From the cell containing the given text, extract its center point as (X, Y) coordinate. 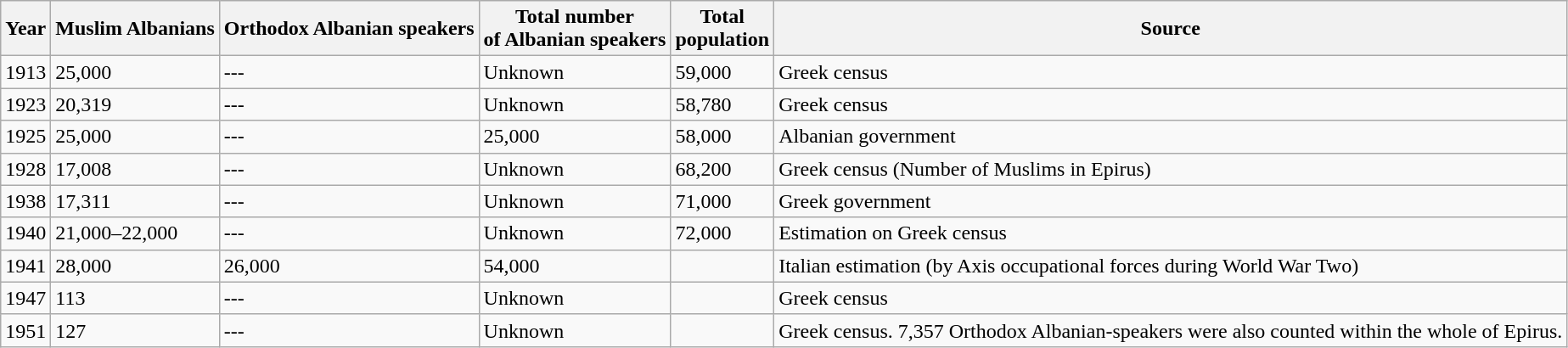
1951 (25, 330)
Greek government (1171, 201)
1923 (25, 104)
1940 (25, 233)
Greek census (Number of Muslims in Epirus) (1171, 169)
21,000–22,000 (135, 233)
Estimation on Greek census (1171, 233)
Source (1171, 29)
1947 (25, 298)
Albanian government (1171, 137)
113 (135, 298)
Greek census. 7,357 Orthodox Albanian-speakers were also counted within the whole of Epirus. (1171, 330)
Total numberof Albanian speakers (575, 29)
1925 (25, 137)
1938 (25, 201)
58,000 (722, 137)
17,008 (135, 169)
Year (25, 29)
28,000 (135, 266)
1913 (25, 72)
71,000 (722, 201)
26,000 (349, 266)
68,200 (722, 169)
Orthodox Albanian speakers (349, 29)
59,000 (722, 72)
1941 (25, 266)
54,000 (575, 266)
1928 (25, 169)
17,311 (135, 201)
Italian estimation (by Axis occupational forces during World War Two) (1171, 266)
72,000 (722, 233)
20,319 (135, 104)
58,780 (722, 104)
Totalpopulation (722, 29)
Muslim Albanians (135, 29)
127 (135, 330)
